Provide the [x, y] coordinate of the cell's center where the given text is located.  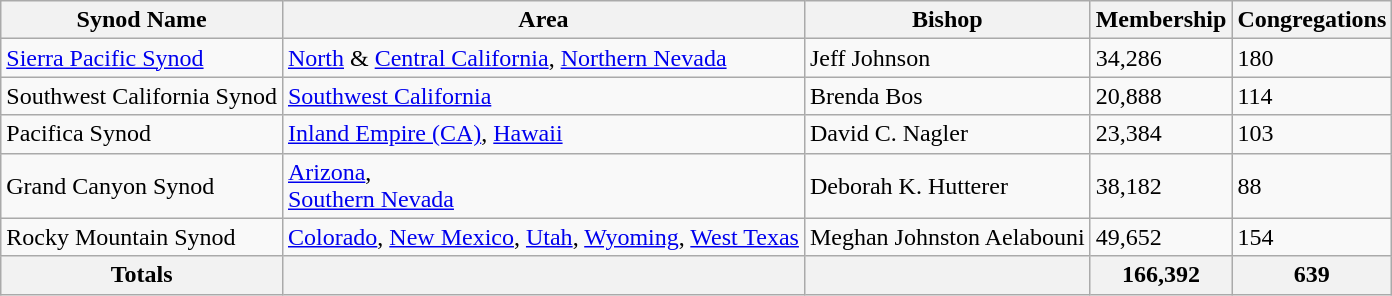
Sierra Pacific Synod [142, 58]
Deborah K. Hutterer [947, 186]
Grand Canyon Synod [142, 186]
Meghan Johnston Aelabouni [947, 237]
Synod Name [142, 20]
Colorado, New Mexico, Utah, Wyoming, West Texas [543, 237]
Jeff Johnson [947, 58]
Congregations [1312, 20]
20,888 [1161, 96]
38,182 [1161, 186]
154 [1312, 237]
166,392 [1161, 275]
Area [543, 20]
Inland Empire (CA), Hawaii [543, 134]
Brenda Bos [947, 96]
Southwest California [543, 96]
23,384 [1161, 134]
88 [1312, 186]
Rocky Mountain Synod [142, 237]
Membership [1161, 20]
Southwest California Synod [142, 96]
North & Central California, Northern Nevada [543, 58]
639 [1312, 275]
Pacifica Synod [142, 134]
34,286 [1161, 58]
114 [1312, 96]
Bishop [947, 20]
Arizona,Southern Nevada [543, 186]
103 [1312, 134]
David C. Nagler [947, 134]
Totals [142, 275]
49,652 [1161, 237]
180 [1312, 58]
